For the text-containing cell, return its midpoint in (x, y) coordinate format. 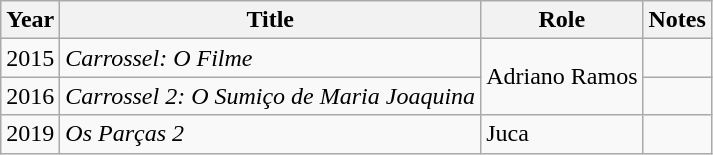
Os Parças 2 (270, 134)
Role (562, 20)
2015 (30, 58)
2016 (30, 96)
Year (30, 20)
Title (270, 20)
Notes (677, 20)
Carrossel 2: O Sumiço de Maria Joaquina (270, 96)
Carrossel: O Filme (270, 58)
Juca (562, 134)
2019 (30, 134)
Adriano Ramos (562, 77)
